Determine the [x, y] coordinate at the center of the cell enclosing the given text.  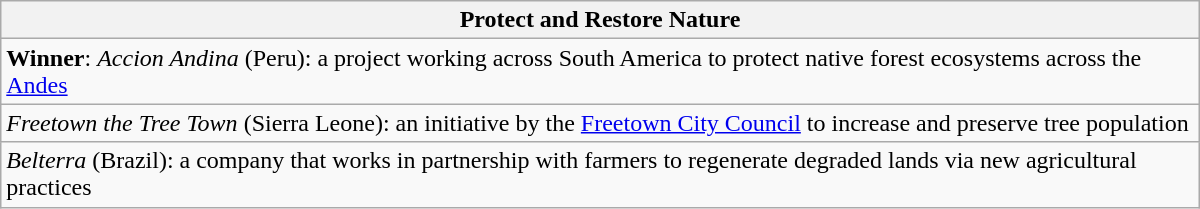
Protect and Restore Nature [600, 20]
Belterra (Brazil): a company that works in partnership with farmers to regenerate degraded lands via new agricultural practices [600, 174]
Winner: Accion Andina (Peru): a project working across South America to protect native forest ecosystems across the Andes [600, 72]
Freetown the Tree Town (Sierra Leone): an initiative by the Freetown City Council to increase and preserve tree population [600, 123]
